For the text-containing cell, return its midpoint in [x, y] coordinate format. 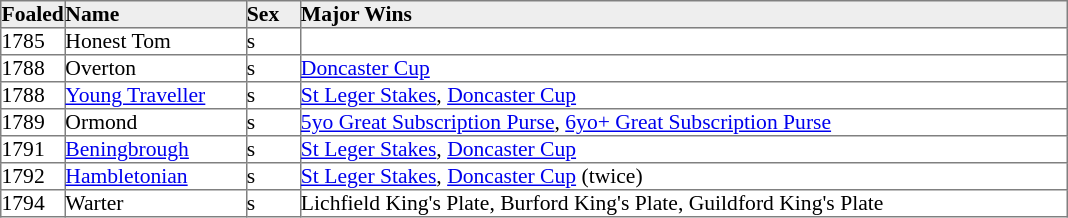
Major Wins [683, 14]
Warter [156, 204]
Young Traveller [156, 96]
Lichfield King's Plate, Burford King's Plate, Guildford King's Plate [683, 204]
1794 [33, 204]
Name [156, 14]
5yo Great Subscription Purse, 6yo+ Great Subscription Purse [683, 122]
Ormond [156, 122]
Honest Tom [156, 42]
1785 [33, 42]
1791 [33, 150]
Hambletonian [156, 176]
Sex [273, 14]
Overton [156, 68]
1789 [33, 122]
St Leger Stakes, Doncaster Cup (twice) [683, 176]
Beningbrough [156, 150]
Doncaster Cup [683, 68]
Foaled [33, 14]
1792 [33, 176]
